Identify which cell holds the provided text, then report its (x, y) central coordinate. 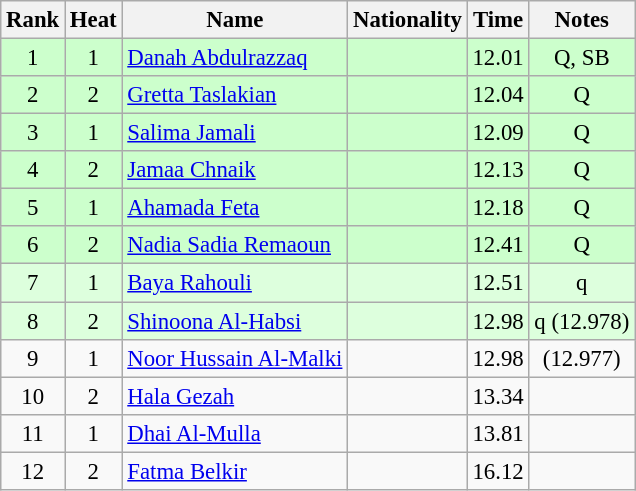
Nadia Sadia Remaoun (235, 245)
Dhai Al-Mulla (235, 433)
Ahamada Feta (235, 208)
Hala Gezah (235, 396)
Rank (33, 20)
12.51 (498, 283)
Time (498, 20)
(12.977) (582, 358)
12.04 (498, 95)
Danah Abdulrazzaq (235, 58)
q (582, 283)
Jamaa Chnaik (235, 170)
q (12.978) (582, 321)
Notes (582, 20)
11 (33, 433)
12.18 (498, 208)
6 (33, 245)
Name (235, 20)
16.12 (498, 471)
13.34 (498, 396)
12.09 (498, 133)
Noor Hussain Al-Malki (235, 358)
4 (33, 170)
Baya Rahouli (235, 283)
12.13 (498, 170)
8 (33, 321)
12.01 (498, 58)
Salima Jamali (235, 133)
3 (33, 133)
Nationality (408, 20)
Gretta Taslakian (235, 95)
10 (33, 396)
Shinoona Al-Habsi (235, 321)
Heat (94, 20)
5 (33, 208)
12 (33, 471)
13.81 (498, 433)
Q, SB (582, 58)
9 (33, 358)
7 (33, 283)
12.41 (498, 245)
Fatma Belkir (235, 471)
